Identify which cell holds the provided text, then report its (X, Y) central coordinate. 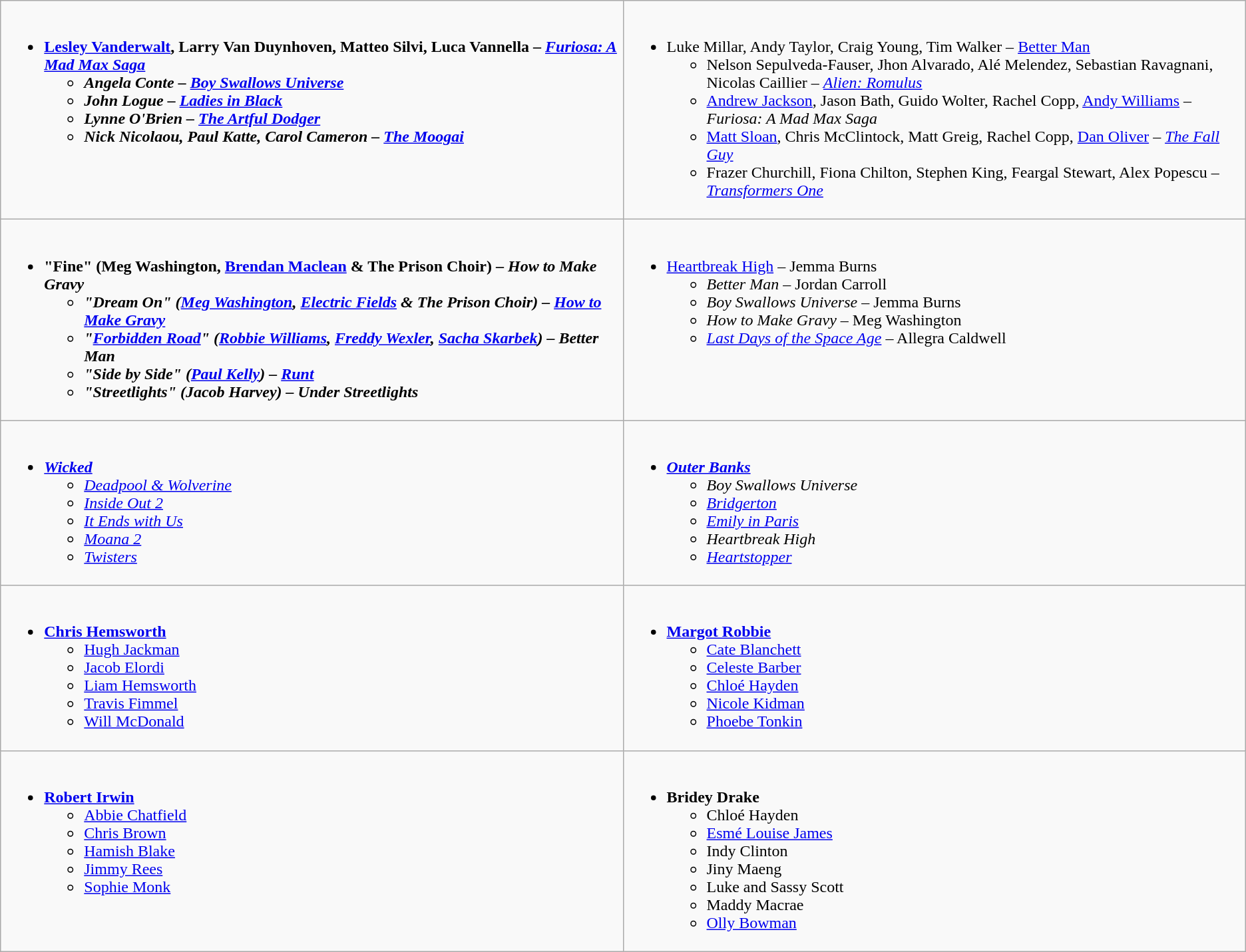
Robert IrwinAbbie ChatfieldChris BrownHamish BlakeJimmy ReesSophie Monk (311, 851)
WickedDeadpool & WolverineInside Out 2It Ends with UsMoana 2Twisters (311, 503)
Outer BanksBoy Swallows UniverseBridgertonEmily in ParisHeartbreak HighHeartstopper (934, 503)
Margot RobbieCate BlanchettCeleste BarberChloé HaydenNicole KidmanPhoebe Tonkin (934, 668)
Chris HemsworthHugh JackmanJacob ElordiLiam HemsworthTravis FimmelWill McDonald (311, 668)
Bridey DrakeChloé HaydenEsmé Louise JamesIndy ClintonJiny MaengLuke and Sassy ScottMaddy MacraeOlly Bowman (934, 851)
